Detect which cell encompasses the target text, then output its (X, Y) center coordinate. 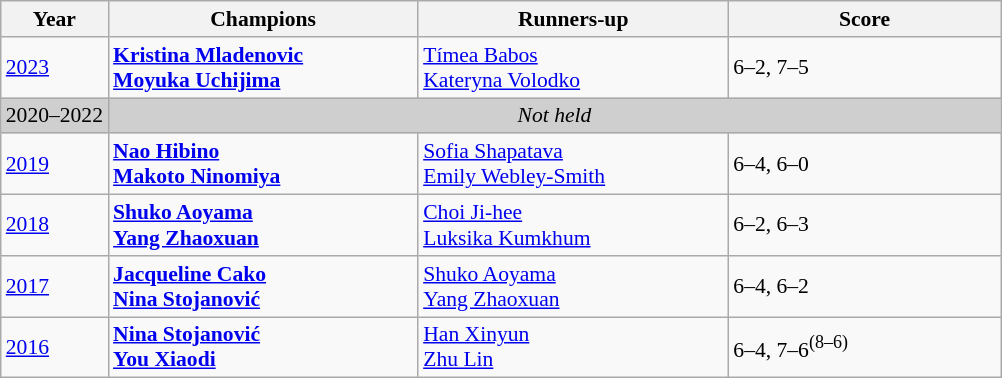
Runners-up (573, 19)
Nina Stojanović You Xiaodi (263, 348)
Champions (263, 19)
2019 (54, 164)
Kristina Mladenovic Moyuka Uchijima (263, 68)
2018 (54, 226)
Tímea Babos Kateryna Volodko (573, 68)
Choi Ji-hee Luksika Kumkhum (573, 226)
Jacqueline Cako Nina Stojanović (263, 286)
6–4, 6–2 (864, 286)
Nao Hibino Makoto Ninomiya (263, 164)
2016 (54, 348)
6–4, 7–6(8–6) (864, 348)
2017 (54, 286)
6–2, 6–3 (864, 226)
Year (54, 19)
Score (864, 19)
Sofia Shapatava Emily Webley-Smith (573, 164)
Not held (554, 116)
6–4, 6–0 (864, 164)
6–2, 7–5 (864, 68)
2020–2022 (54, 116)
2023 (54, 68)
Han Xinyun Zhu Lin (573, 348)
